For the text-containing cell, return its midpoint in (X, Y) coordinate format. 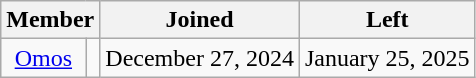
January 25, 2025 (387, 58)
December 27, 2024 (200, 58)
Left (387, 20)
Joined (200, 20)
Member (50, 20)
Omos (44, 58)
